Capture the cell that displays the provided text and extract its [X, Y] central coordinate. 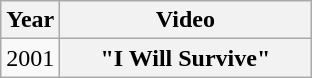
"I Will Survive" [186, 58]
Year [30, 20]
2001 [30, 58]
Video [186, 20]
